Identify which cell holds the provided text, then report its [X, Y] central coordinate. 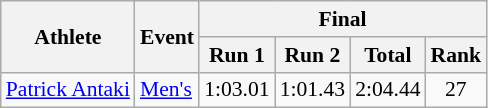
2:04.44 [388, 90]
1:03.01 [236, 90]
27 [456, 90]
Total [388, 55]
Rank [456, 55]
Run 2 [312, 55]
Final [342, 19]
Event [167, 36]
Patrick Antaki [68, 90]
1:01.43 [312, 90]
Men's [167, 90]
Run 1 [236, 55]
Athlete [68, 36]
